Search for the cell housing the specified text and yield its (x, y) center coordinate. 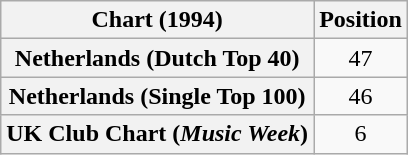
Netherlands (Single Top 100) (158, 96)
6 (361, 134)
Position (361, 20)
46 (361, 96)
Chart (1994) (158, 20)
47 (361, 58)
UK Club Chart (Music Week) (158, 134)
Netherlands (Dutch Top 40) (158, 58)
